Extract the [x, y] coordinate from the center of the cell holding the provided text.  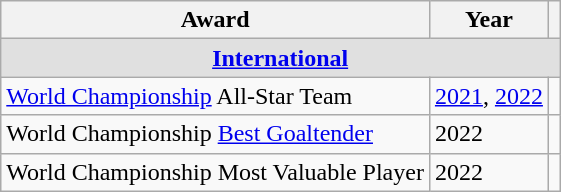
Year [488, 20]
World Championship All-Star Team [216, 96]
2021, 2022 [488, 96]
International [280, 58]
World Championship Best Goaltender [216, 134]
Award [216, 20]
World Championship Most Valuable Player [216, 172]
